Find where the given text appears and provide that cell's center as [x, y] coordinate. 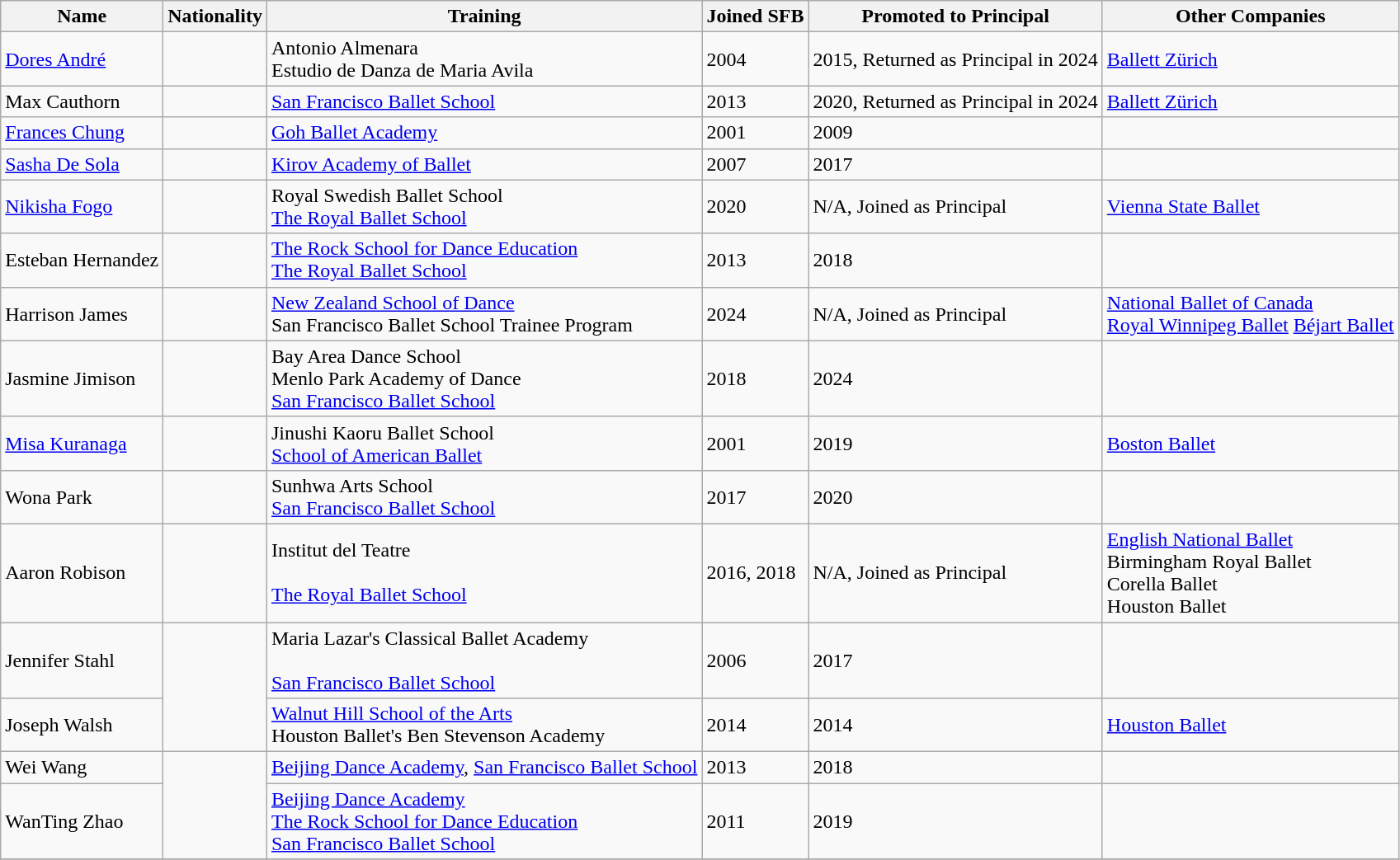
Walnut Hill School of the Arts Houston Ballet's Ben Stevenson Academy [483, 726]
Houston Ballet [1251, 726]
English National BalletBirmingham Royal BalletCorella BalletHouston Ballet [1251, 572]
Kirov Academy of Ballet [483, 164]
Antonio AlmenaraEstudio de Danza de Maria Avila [483, 59]
Vienna State Ballet [1251, 206]
Dores André [82, 59]
Institut del TeatreThe Royal Ballet School [483, 572]
Aaron Robison [82, 572]
Nikisha Fogo [82, 206]
Joseph Walsh [82, 726]
The Rock School for Dance EducationThe Royal Ballet School [483, 261]
2020, Returned as Principal in 2024 [955, 101]
Frances Chung [82, 133]
2006 [756, 660]
Royal Swedish Ballet SchoolThe Royal Ballet School [483, 206]
Jennifer Stahl [82, 660]
Esteban Hernandez [82, 261]
Jasmine Jimison [82, 378]
WanTing Zhao [82, 821]
2009 [955, 133]
2004 [756, 59]
Promoted to Principal [955, 16]
San Francisco Ballet School [483, 101]
Sasha De Sola [82, 164]
Max Cauthorn [82, 101]
Goh Ballet Academy [483, 133]
New Zealand School of DanceSan Francisco Ballet School Trainee Program [483, 313]
2007 [756, 164]
Boston Ballet [1251, 444]
National Ballet of CanadaRoyal Winnipeg Ballet Béjart Ballet [1251, 313]
Jinushi Kaoru Ballet SchoolSchool of American Ballet [483, 444]
Other Companies [1251, 16]
Misa Kuranaga [82, 444]
Wona Park [82, 496]
Training [483, 16]
Name [82, 16]
Bay Area Dance SchoolMenlo Park Academy of DanceSan Francisco Ballet School [483, 378]
Wei Wang [82, 768]
Harrison James [82, 313]
Beijing Dance AcademyThe Rock School for Dance EducationSan Francisco Ballet School [483, 821]
Joined SFB [756, 16]
2011 [756, 821]
2015, Returned as Principal in 2024 [955, 59]
Beijing Dance Academy, San Francisco Ballet School [483, 768]
Maria Lazar's Classical Ballet AcademySan Francisco Ballet School [483, 660]
Nationality [215, 16]
2016, 2018 [756, 572]
Sunhwa Arts SchoolSan Francisco Ballet School [483, 496]
